Provide the (x, y) coordinate of the cell's center where the given text is located.  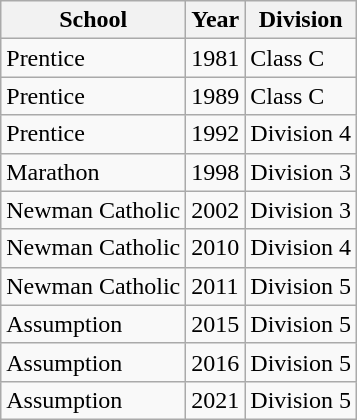
Division (301, 20)
School (94, 20)
1989 (216, 96)
Year (216, 20)
1992 (216, 134)
2021 (216, 400)
2016 (216, 362)
1998 (216, 172)
2015 (216, 324)
Marathon (94, 172)
1981 (216, 58)
2011 (216, 286)
2010 (216, 248)
2002 (216, 210)
